From the cell containing the given text, extract its center point as [X, Y] coordinate. 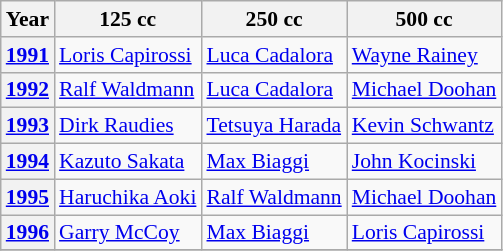
1994 [28, 162]
1996 [28, 233]
Haruchika Aoki [128, 197]
125 cc [128, 19]
Kevin Schwantz [424, 126]
1992 [28, 90]
Tetsuya Harada [274, 126]
Kazuto Sakata [128, 162]
1995 [28, 197]
1993 [28, 126]
1991 [28, 55]
Year [28, 19]
John Kocinski [424, 162]
Dirk Raudies [128, 126]
Garry McCoy [128, 233]
Wayne Rainey [424, 55]
500 cc [424, 19]
250 cc [274, 19]
